Extract the (x, y) coordinate from the center of the cell holding the provided text.  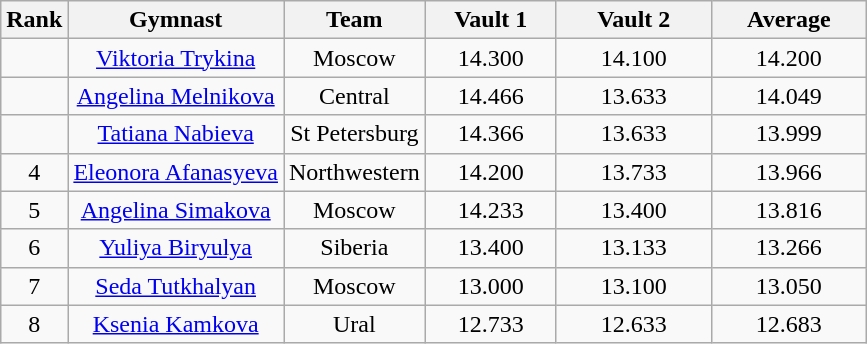
Gymnast (176, 20)
14.233 (490, 210)
13.966 (788, 172)
13.100 (634, 286)
St Petersburg (355, 134)
13.733 (634, 172)
Angelina Simakova (176, 210)
Rank (34, 20)
13.999 (788, 134)
13.266 (788, 248)
Eleonora Afanasyeva (176, 172)
Vault 2 (634, 20)
14.366 (490, 134)
Vault 1 (490, 20)
Siberia (355, 248)
Team (355, 20)
Angelina Melnikova (176, 96)
4 (34, 172)
12.633 (634, 324)
6 (34, 248)
14.100 (634, 58)
Northwestern (355, 172)
12.683 (788, 324)
Ural (355, 324)
Seda Tutkhalyan (176, 286)
5 (34, 210)
13.000 (490, 286)
14.466 (490, 96)
Viktoria Trykina (176, 58)
14.049 (788, 96)
Central (355, 96)
Ksenia Kamkova (176, 324)
8 (34, 324)
7 (34, 286)
14.300 (490, 58)
Tatiana Nabieva (176, 134)
Yuliya Biryulya (176, 248)
Average (788, 20)
12.733 (490, 324)
13.816 (788, 210)
13.050 (788, 286)
13.133 (634, 248)
